Capture the cell that displays the provided text and extract its (x, y) central coordinate. 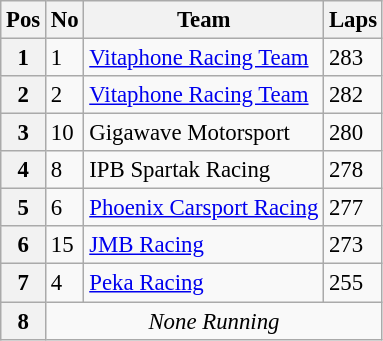
255 (354, 283)
Team (204, 20)
7 (24, 283)
283 (354, 58)
JMB Racing (204, 245)
273 (354, 245)
5 (24, 208)
None Running (214, 321)
15 (65, 245)
Phoenix Carsport Racing (204, 208)
277 (354, 208)
278 (354, 170)
Gigawave Motorsport (204, 133)
Peka Racing (204, 283)
Laps (354, 20)
3 (24, 133)
10 (65, 133)
IPB Spartak Racing (204, 170)
Pos (24, 20)
282 (354, 95)
280 (354, 133)
No (65, 20)
